Detect which cell encompasses the target text, then output its [x, y] center coordinate. 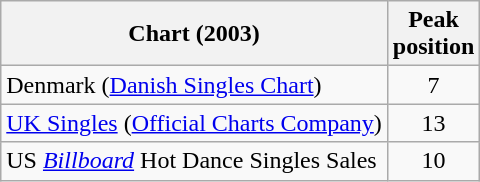
Peakposition [433, 34]
Denmark (Danish Singles Chart) [194, 85]
Chart (2003) [194, 34]
13 [433, 123]
10 [433, 161]
7 [433, 85]
US Billboard Hot Dance Singles Sales [194, 161]
UK Singles (Official Charts Company) [194, 123]
